Pinpoint the cell where the given text exists, returning its [x, y] midpoint coordinate. 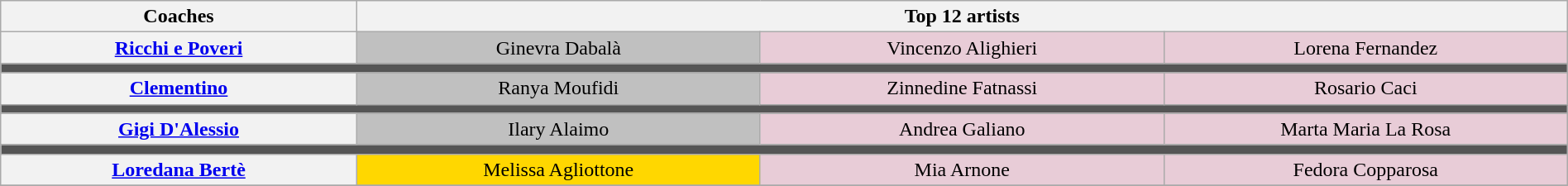
Top 12 artists [962, 17]
Mia Arnone [962, 169]
Marta Maria La Rosa [1365, 129]
Ginevra Dabalà [558, 48]
Ilary Alaimo [558, 129]
Vincenzo Alighieri [962, 48]
Lorena Fernandez [1365, 48]
Ricchi e Poveri [179, 48]
Andrea Galiano [962, 129]
Melissa Agliottone [558, 169]
Loredana Bertè [179, 169]
Rosario Caci [1365, 88]
Coaches [179, 17]
Zinnedine Fatnassi [962, 88]
Fedora Copparosa [1365, 169]
Gigi D'Alessio [179, 129]
Clementino [179, 88]
Ranya Moufidi [558, 88]
